Output the [x, y] coordinate of the center of the cell containing the given text.  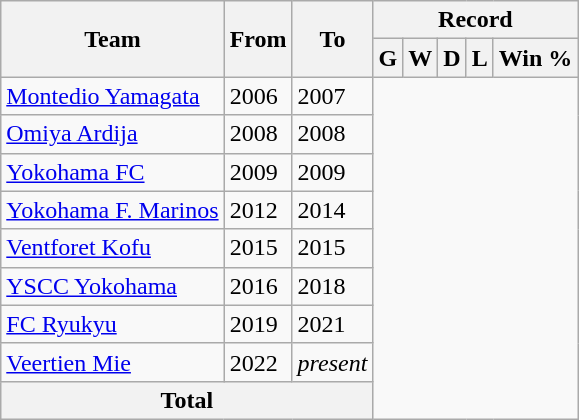
Win % [536, 58]
2022 [258, 362]
2021 [332, 324]
From [258, 39]
2007 [332, 96]
Omiya Ardija [112, 134]
To [332, 39]
2019 [258, 324]
Montedio Yamagata [112, 96]
2018 [332, 286]
Team [112, 39]
FC Ryukyu [112, 324]
2014 [332, 210]
present [332, 362]
Yokohama FC [112, 172]
2012 [258, 210]
2006 [258, 96]
W [420, 58]
Ventforet Kofu [112, 248]
D [452, 58]
G [388, 58]
Veertien Mie [112, 362]
YSCC Yokohama [112, 286]
Total [187, 400]
2016 [258, 286]
L [480, 58]
Record [476, 20]
Yokohama F. Marinos [112, 210]
